Scan for the cell matching the given text and deliver its [x, y] coordinate at center. 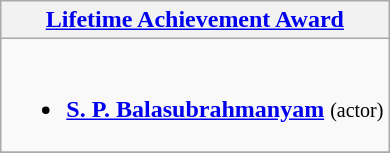
Lifetime Achievement Award [195, 20]
S. P. Balasubrahmanyam (actor) [195, 96]
